Provide the (x, y) coordinate of the cell's center where the given text is located.  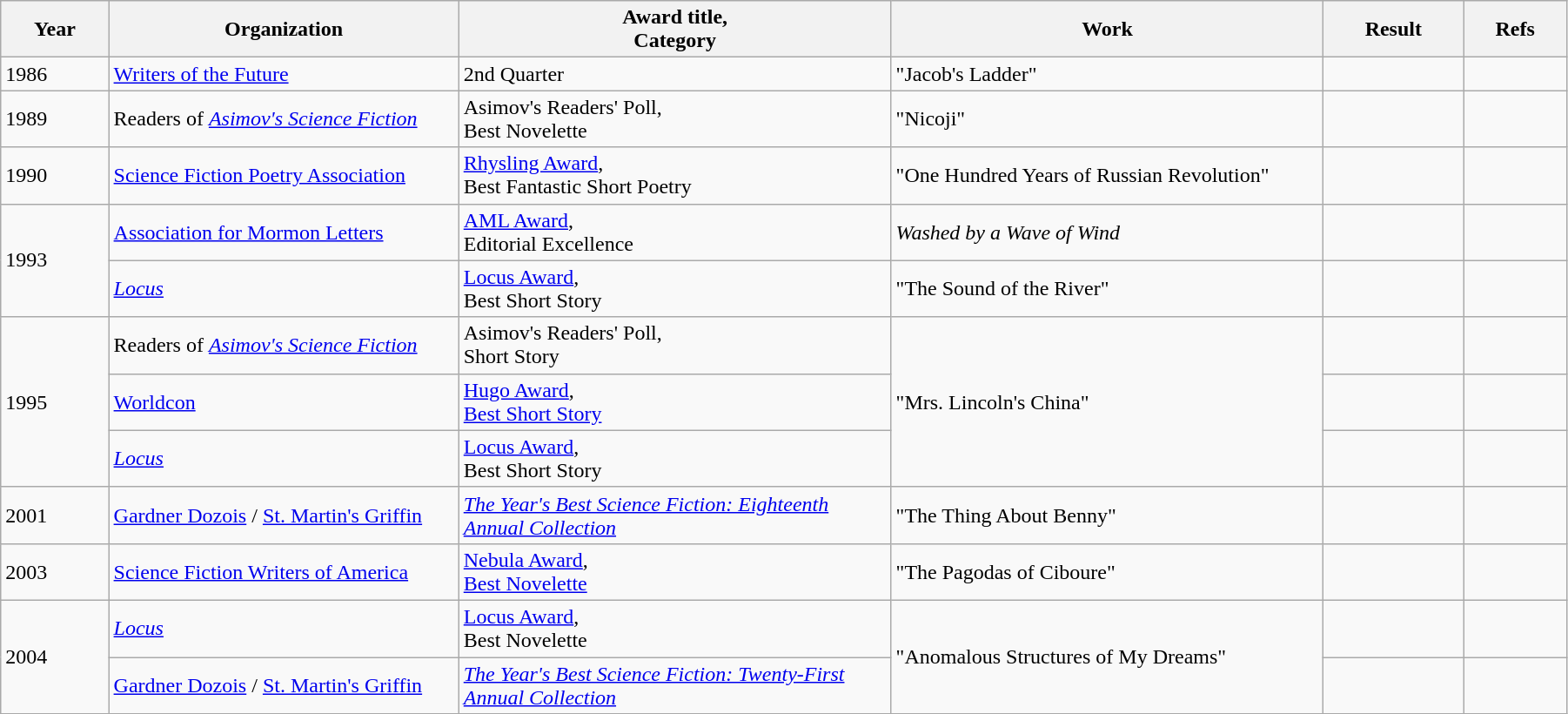
2nd Quarter (675, 74)
1989 (55, 118)
The Year's Best Science Fiction: Twenty-First Annual Collection (675, 684)
2001 (55, 515)
1986 (55, 74)
Washed by a Wave of Wind (1107, 232)
"Mrs. Lincoln's China" (1107, 402)
Organization (284, 30)
Association for Mormon Letters (284, 232)
1993 (55, 260)
"One Hundred Years of Russian Revolution" (1107, 176)
Refs (1516, 30)
"Anomalous Structures of My Dreams" (1107, 657)
Asimov's Readers' Poll,Best Novelette (675, 118)
Science Fiction Writers of America (284, 571)
Worldcon (284, 402)
"The Pagodas of Ciboure" (1107, 571)
Science Fiction Poetry Association (284, 176)
Nebula Award,Best Novelette (675, 571)
2003 (55, 571)
1995 (55, 402)
Rhysling Award,Best Fantastic Short Poetry (675, 176)
Result (1394, 30)
Hugo Award,Best Short Story (675, 402)
"Jacob's Ladder" (1107, 74)
1990 (55, 176)
AML Award,Editorial Excellence (675, 232)
Locus Award,Best Novelette (675, 629)
"The Sound of the River" (1107, 289)
Work (1107, 30)
Award title,Category (675, 30)
Year (55, 30)
"Nicoji" (1107, 118)
"The Thing About Benny" (1107, 515)
The Year's Best Science Fiction: Eighteenth Annual Collection (675, 515)
2004 (55, 657)
Writers of the Future (284, 74)
Asimov's Readers' Poll,Short Story (675, 345)
